Return the (x, y) coordinate for the center point of the cell that contains the specified text.  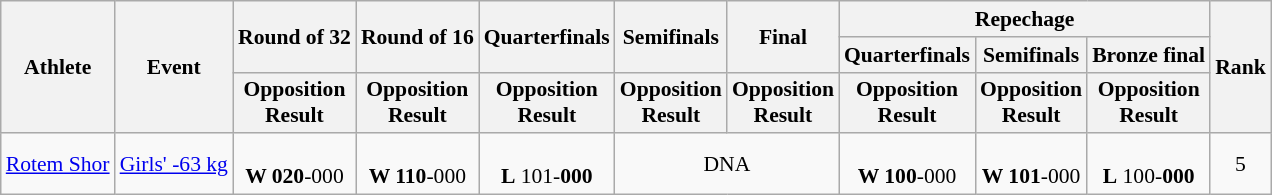
W 110-000 (418, 164)
Round of 32 (294, 36)
Rank (1240, 67)
Rotem Shor (58, 164)
Girls' -63 kg (174, 164)
DNA (727, 164)
5 (1240, 164)
L 101-000 (547, 164)
W 101-000 (1031, 164)
Final (783, 36)
Event (174, 67)
Repechage (1024, 19)
Bronze final (1148, 55)
W 020-000 (294, 164)
W 100-000 (907, 164)
Athlete (58, 67)
L 100-000 (1148, 164)
Round of 16 (418, 36)
